Output the [X, Y] coordinate of the center of the cell containing the given text.  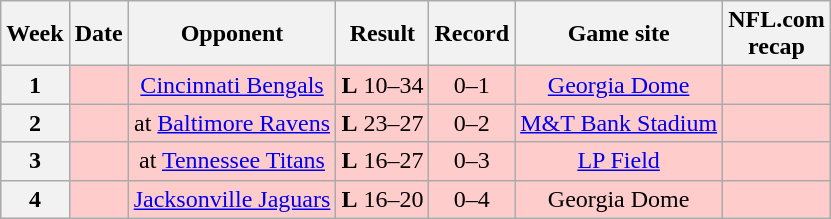
LP Field [619, 161]
L 16–27 [382, 161]
0–4 [472, 199]
1 [35, 85]
L 10–34 [382, 85]
Game site [619, 34]
2 [35, 123]
Opponent [232, 34]
NFL.comrecap [777, 34]
Date [98, 34]
0–1 [472, 85]
L 23–27 [382, 123]
3 [35, 161]
4 [35, 199]
Cincinnati Bengals [232, 85]
L 16–20 [382, 199]
M&T Bank Stadium [619, 123]
Record [472, 34]
Result [382, 34]
Jacksonville Jaguars [232, 199]
0–2 [472, 123]
at Tennessee Titans [232, 161]
Week [35, 34]
at Baltimore Ravens [232, 123]
0–3 [472, 161]
